From the cell containing the given text, extract its center point as (x, y) coordinate. 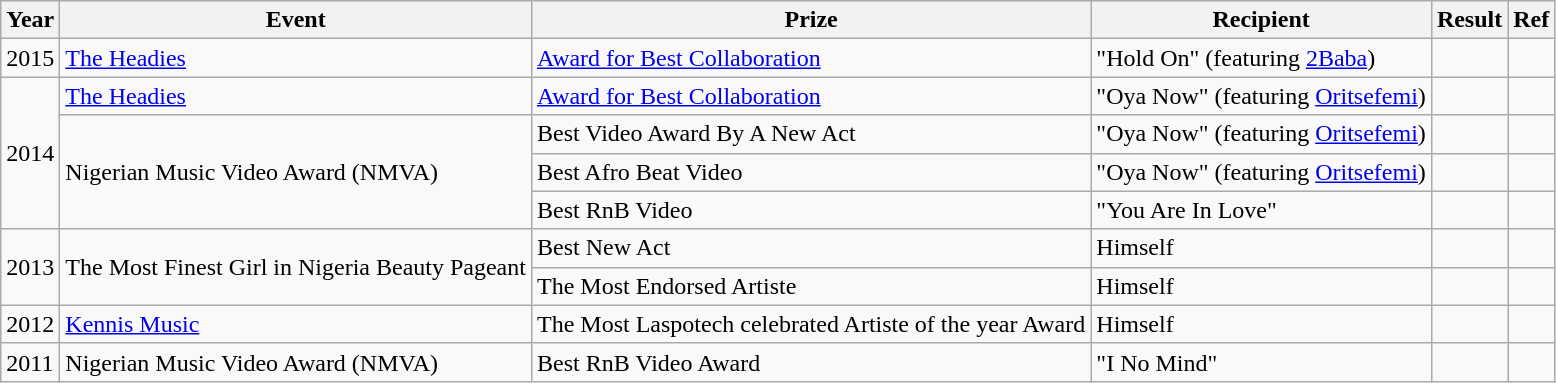
2014 (30, 153)
Recipient (1262, 20)
"I No Mind" (1262, 362)
"Hold On" (featuring 2Baba) (1262, 58)
Event (296, 20)
Year (30, 20)
Best New Act (810, 248)
Ref (1532, 20)
2012 (30, 324)
The Most Finest Girl in Nigeria Beauty Pageant (296, 267)
"You Are In Love" (1262, 210)
Best RnB Video Award (810, 362)
Best RnB Video (810, 210)
Best Video Award By A New Act (810, 134)
2015 (30, 58)
Kennis Music (296, 324)
Result (1469, 20)
The Most Endorsed Artiste (810, 286)
Prize (810, 20)
The Most Laspotech celebrated Artiste of the year Award (810, 324)
Best Afro Beat Video (810, 172)
2011 (30, 362)
2013 (30, 267)
